Search for the cell housing the specified text and yield its [X, Y] center coordinate. 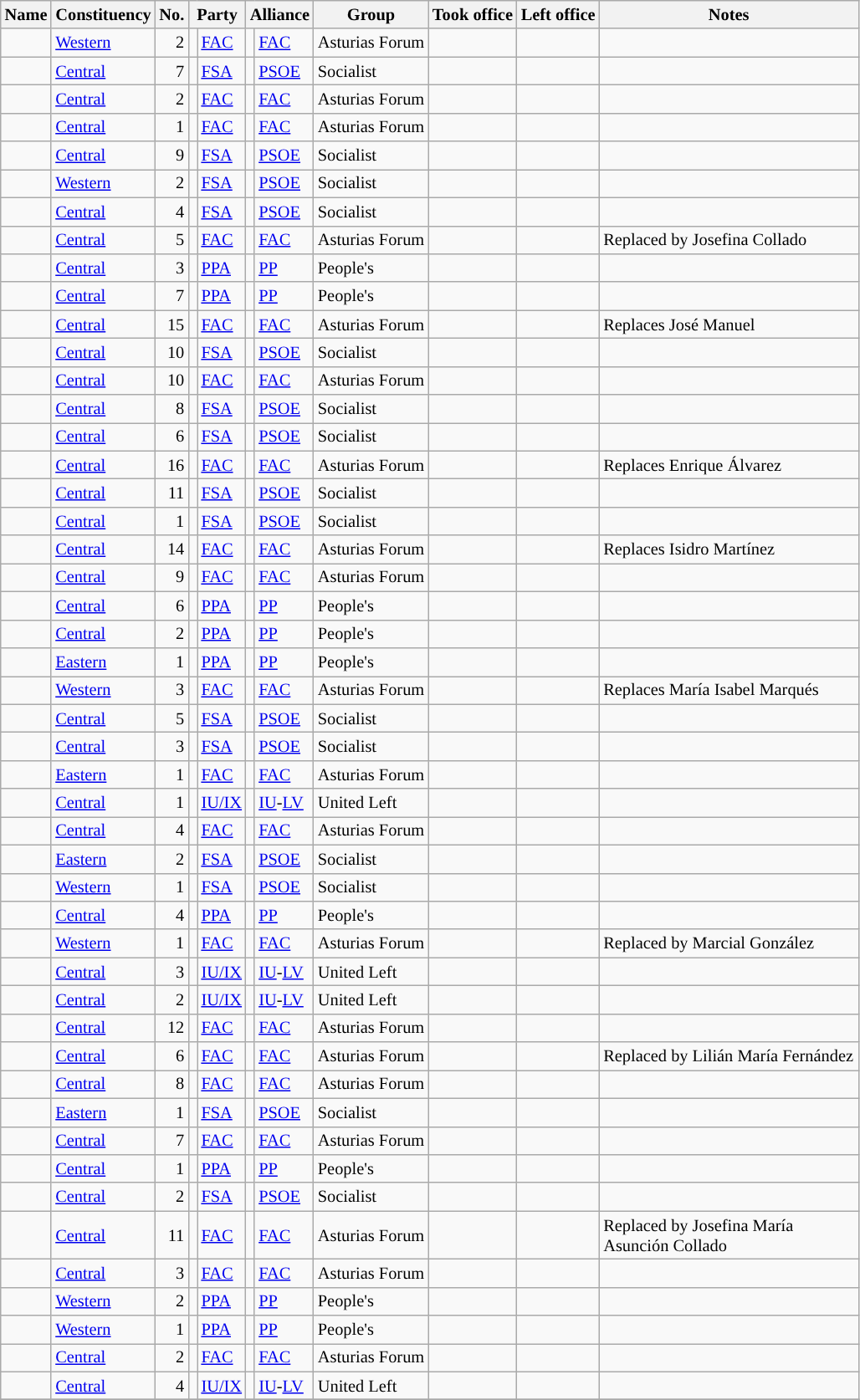
16 [171, 465]
Left office [559, 14]
Constituency [103, 14]
Name [27, 14]
Took office [473, 14]
No. [171, 14]
Alliance [279, 14]
Replaces María Isabel Marqués [729, 690]
Replaces José Manuel [729, 324]
Replaced by Lilián María Fernández [729, 1056]
Replaced by Josefina María Asunción Collado [729, 1235]
15 [171, 324]
Notes [729, 14]
Group [371, 14]
Replaced by Josefina Collado [729, 240]
12 [171, 1028]
Replaces Enrique Álvarez [729, 465]
14 [171, 549]
Replaces Isidro Martínez [729, 549]
Replaced by Marcial González [729, 943]
Party [218, 14]
